Output the [x, y] coordinate of the center of the cell containing the given text.  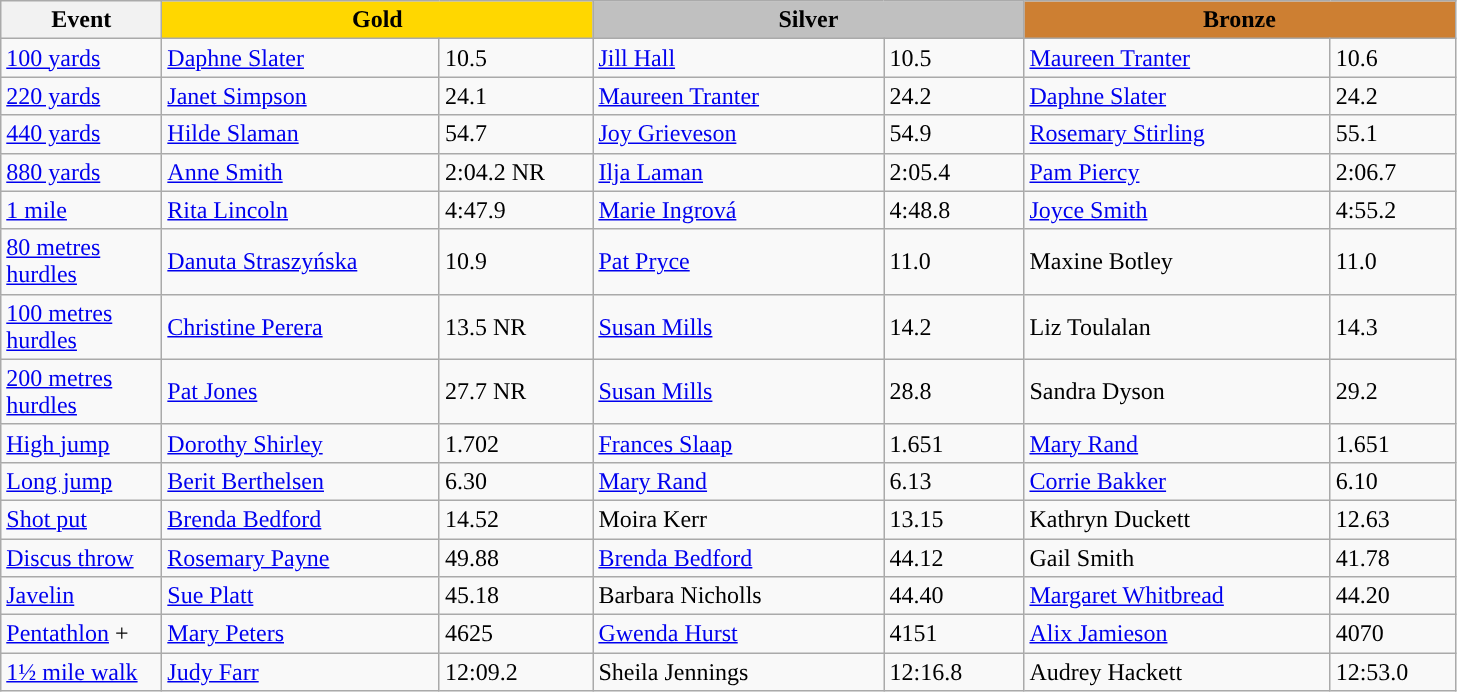
6.13 [954, 481]
29.2 [1392, 392]
14.3 [1392, 326]
880 yards [82, 172]
4625 [516, 634]
Discus throw [82, 557]
Rosemary Stirling [1177, 134]
Long jump [82, 481]
Pat Jones [301, 392]
54.7 [516, 134]
Jill Hall [738, 58]
Margaret Whitbread [1177, 596]
10.9 [516, 262]
Sue Platt [301, 596]
Joy Grieveson [738, 134]
Dorothy Shirley [301, 443]
Event [82, 20]
Joyce Smith [1177, 210]
Rita Lincoln [301, 210]
14.52 [516, 519]
Silver [808, 20]
6.10 [1392, 481]
Frances Slaap [738, 443]
200 metres hurdles [82, 392]
4:47.9 [516, 210]
Pentathlon + [82, 634]
27.7 NR [516, 392]
Mary Peters [301, 634]
440 yards [82, 134]
24.1 [516, 96]
Judy Farr [301, 672]
Liz Toulalan [1177, 326]
Barbara Nicholls [738, 596]
Berit Berthelsen [301, 481]
44.12 [954, 557]
44.20 [1392, 596]
1.702 [516, 443]
12:09.2 [516, 672]
Bronze [1240, 20]
49.88 [516, 557]
4:48.8 [954, 210]
Sheila Jennings [738, 672]
1 mile [82, 210]
14.2 [954, 326]
1½ mile walk [82, 672]
4070 [1392, 634]
45.18 [516, 596]
High jump [82, 443]
100 metres hurdles [82, 326]
Gold [378, 20]
Danuta Straszyńska [301, 262]
Christine Perera [301, 326]
Shot put [82, 519]
80 metres hurdles [82, 262]
Alix Jamieson [1177, 634]
Kathryn Duckett [1177, 519]
54.9 [954, 134]
Ilja Laman [738, 172]
Moira Kerr [738, 519]
6.30 [516, 481]
12:16.8 [954, 672]
55.1 [1392, 134]
Marie Ingrová [738, 210]
Audrey Hackett [1177, 672]
2:05.4 [954, 172]
Maxine Botley [1177, 262]
2:06.7 [1392, 172]
44.40 [954, 596]
41.78 [1392, 557]
2:04.2 NR [516, 172]
Rosemary Payne [301, 557]
Hilde Slaman [301, 134]
100 yards [82, 58]
4:55.2 [1392, 210]
28.8 [954, 392]
220 yards [82, 96]
Pat Pryce [738, 262]
13.15 [954, 519]
10.6 [1392, 58]
13.5 NR [516, 326]
Anne Smith [301, 172]
4151 [954, 634]
Pam Piercy [1177, 172]
12:53.0 [1392, 672]
Gwenda Hurst [738, 634]
Janet Simpson [301, 96]
Javelin [82, 596]
Sandra Dyson [1177, 392]
Corrie Bakker [1177, 481]
12.63 [1392, 519]
Gail Smith [1177, 557]
